Determine the [x, y] coordinate at the center of the cell enclosing the given text.  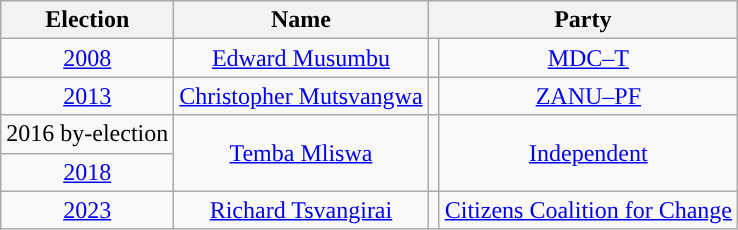
2016 by-election [88, 134]
Party [582, 20]
2013 [88, 96]
Independent [588, 153]
Richard Tsvangirai [301, 210]
Temba Mliswa [301, 153]
Citizens Coalition for Change [588, 210]
MDC–T [588, 58]
ZANU–PF [588, 96]
Name [301, 20]
2018 [88, 172]
2008 [88, 58]
Edward Musumbu [301, 58]
2023 [88, 210]
Election [88, 20]
Christopher Mutsvangwa [301, 96]
